Return the (X, Y) coordinate for the center point of the cell that contains the specified text.  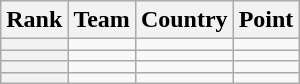
Point (266, 20)
Rank (34, 20)
Team (102, 20)
Country (184, 20)
